Return (X, Y) of the center of cell containing provided text 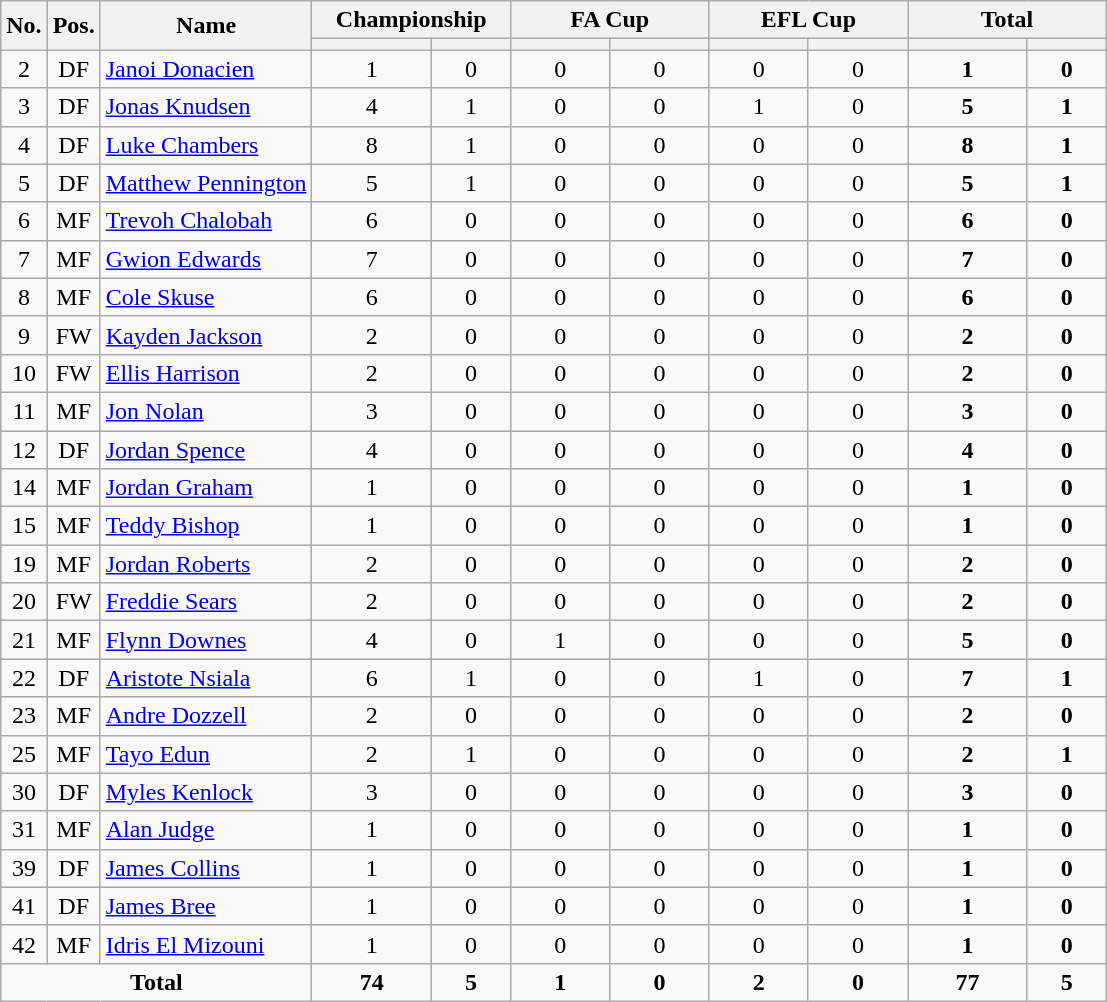
Kayden Jackson (206, 335)
9 (24, 335)
39 (24, 868)
Luke Chambers (206, 145)
Alan Judge (206, 830)
19 (24, 564)
30 (24, 792)
11 (24, 411)
Jordan Graham (206, 488)
Aristote Nsiala (206, 678)
74 (372, 982)
15 (24, 526)
Trevoh Chalobah (206, 221)
25 (24, 754)
Gwion Edwards (206, 259)
Tayo Edun (206, 754)
Name (206, 26)
Ellis Harrison (206, 373)
Teddy Bishop (206, 526)
41 (24, 906)
EFL Cup (808, 20)
Jordan Roberts (206, 564)
No. (24, 26)
Janoi Donacien (206, 69)
FA Cup (610, 20)
10 (24, 373)
Jon Nolan (206, 411)
Matthew Pennington (206, 183)
James Bree (206, 906)
42 (24, 944)
77 (968, 982)
21 (24, 640)
Myles Kenlock (206, 792)
20 (24, 602)
12 (24, 449)
Jonas Knudsen (206, 107)
Andre Dozzell (206, 716)
James Collins (206, 868)
Freddie Sears (206, 602)
14 (24, 488)
22 (24, 678)
Pos. (74, 26)
Cole Skuse (206, 297)
Jordan Spence (206, 449)
Idris El Mizouni (206, 944)
31 (24, 830)
Flynn Downes (206, 640)
23 (24, 716)
Championship (412, 20)
